Return (X, Y) of the center of cell containing provided text 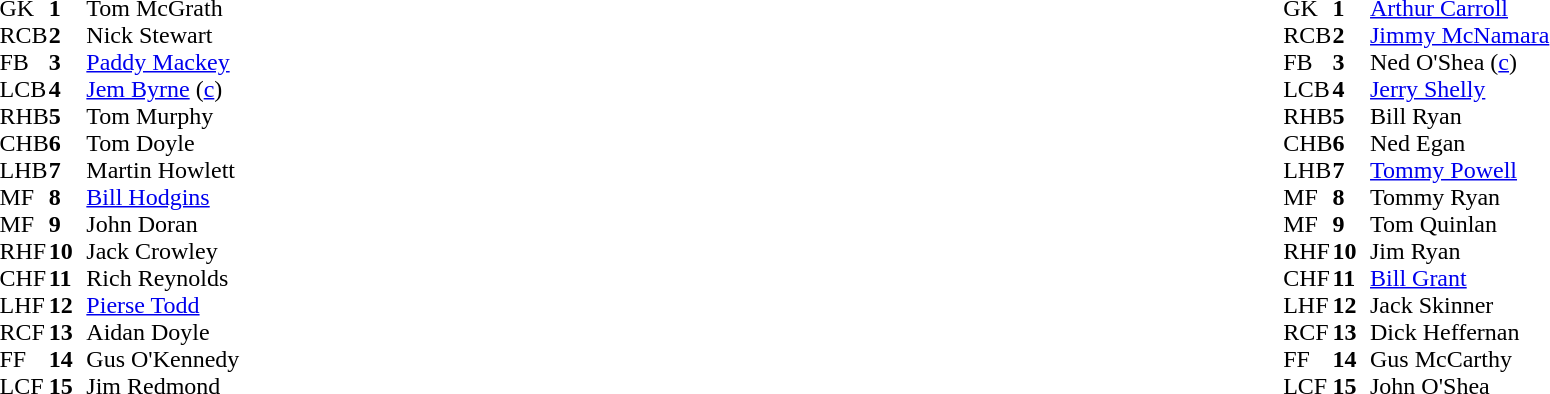
Rich Reynolds (162, 278)
Tommy Ryan (1460, 198)
Ned O'Shea (c) (1460, 62)
Gus McCarthy (1460, 360)
Jack Crowley (162, 252)
Jem Byrne (c) (162, 90)
Jim Ryan (1460, 252)
John Doran (162, 224)
Jerry Shelly (1460, 90)
Aidan Doyle (162, 332)
Paddy Mackey (162, 62)
Tom Murphy (162, 116)
Tom Quinlan (1460, 224)
Bill Grant (1460, 278)
Pierse Todd (162, 306)
Nick Stewart (162, 36)
Gus O'Kennedy (162, 360)
Ned Egan (1460, 144)
Bill Hodgins (162, 198)
Tommy Powell (1460, 170)
Martin Howlett (162, 170)
Tom Doyle (162, 144)
Bill Ryan (1460, 116)
Jimmy McNamara (1460, 36)
Dick Heffernan (1460, 332)
Jack Skinner (1460, 306)
